Determine the (x, y) coordinate at the center of the cell enclosing the given text.  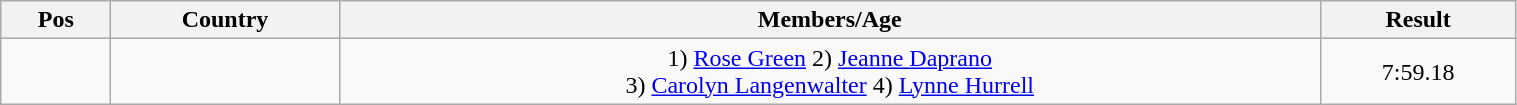
Pos (56, 20)
Country (225, 20)
7:59.18 (1418, 72)
Members/Age (830, 20)
Result (1418, 20)
1) Rose Green 2) Jeanne Daprano 3) Carolyn Langenwalter 4) Lynne Hurrell (830, 72)
